Identify which cell holds the provided text, then report its (x, y) central coordinate. 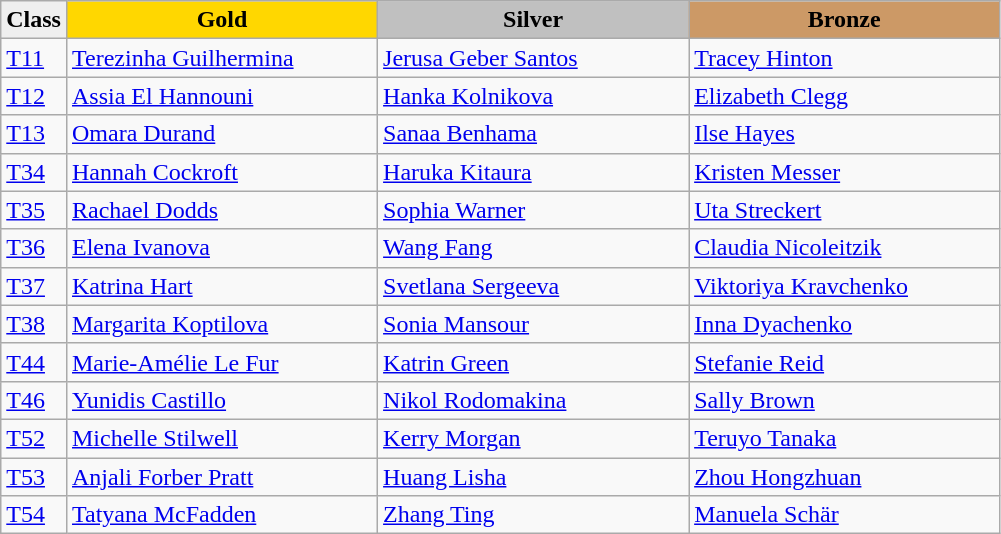
Svetlana Sergeeva (534, 286)
Elizabeth Clegg (844, 96)
Sally Brown (844, 400)
Zhang Ting (534, 515)
Elena Ivanova (222, 248)
Kristen Messer (844, 172)
Anjali Forber Pratt (222, 477)
Terezinha Guilhermina (222, 58)
T34 (34, 172)
Tatyana McFadden (222, 515)
Tracey Hinton (844, 58)
T38 (34, 324)
T13 (34, 134)
Sanaa Benhama (534, 134)
T52 (34, 438)
Zhou Hongzhuan (844, 477)
Haruka Kitaura (534, 172)
Silver (534, 20)
Sonia Mansour (534, 324)
Viktoriya Kravchenko (844, 286)
Claudia Nicoleitzik (844, 248)
T36 (34, 248)
T54 (34, 515)
Uta Streckert (844, 210)
T12 (34, 96)
Yunidis Castillo (222, 400)
Stefanie Reid (844, 362)
Assia El Hannouni (222, 96)
T11 (34, 58)
Sophia Warner (534, 210)
Huang Lisha (534, 477)
Nikol Rodomakina (534, 400)
Bronze (844, 20)
Margarita Koptilova (222, 324)
T44 (34, 362)
Teruyo Tanaka (844, 438)
Rachael Dodds (222, 210)
Marie-Amélie Le Fur (222, 362)
Omara Durand (222, 134)
Hannah Cockroft (222, 172)
Wang Fang (534, 248)
T53 (34, 477)
Inna Dyachenko (844, 324)
Manuela Schär (844, 515)
T46 (34, 400)
Jerusa Geber Santos (534, 58)
Michelle Stilwell (222, 438)
Gold (222, 20)
Kerry Morgan (534, 438)
T37 (34, 286)
Hanka Kolnikova (534, 96)
Class (34, 20)
T35 (34, 210)
Katrina Hart (222, 286)
Ilse Hayes (844, 134)
Katrin Green (534, 362)
